Return [X, Y] of the center of cell containing provided text 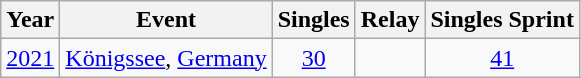
2021 [30, 58]
Event [166, 20]
30 [314, 58]
Singles [314, 20]
Königssee, Germany [166, 58]
Year [30, 20]
41 [502, 58]
Relay [390, 20]
Singles Sprint [502, 20]
